Locate the cell with the specified text and output its [X, Y] center coordinate. 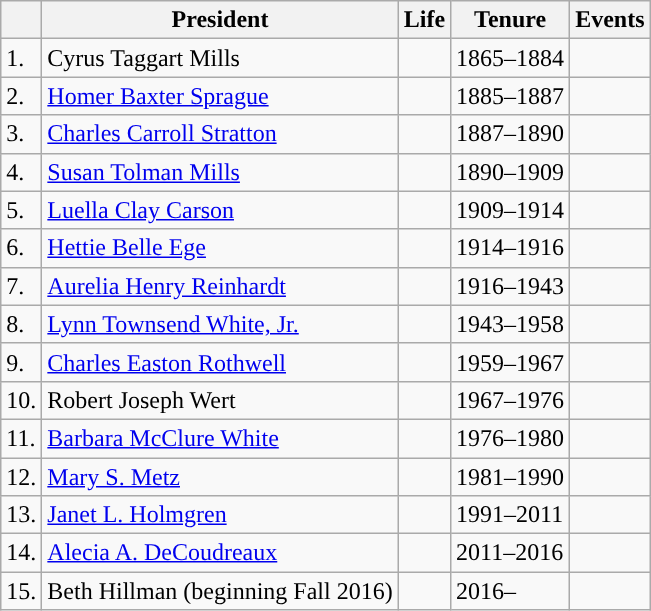
12. [22, 477]
2. [22, 96]
Cyrus Taggart Mills [220, 58]
Events [610, 20]
Luella Clay Carson [220, 210]
Charles Carroll Stratton [220, 134]
Beth Hillman (beginning Fall 2016) [220, 591]
1943–1958 [510, 324]
2016– [510, 591]
1916–1943 [510, 286]
7. [22, 286]
10. [22, 400]
1976–1980 [510, 438]
2011–2016 [510, 553]
13. [22, 515]
Lynn Townsend White, Jr. [220, 324]
Alecia A. DeCoudreaux [220, 553]
1981–1990 [510, 477]
Charles Easton Rothwell [220, 362]
8. [22, 324]
1967–1976 [510, 400]
Mary S. Metz [220, 477]
1959–1967 [510, 362]
Robert Joseph Wert [220, 400]
1885–1887 [510, 96]
9. [22, 362]
Life [424, 20]
1887–1890 [510, 134]
Tenure [510, 20]
6. [22, 248]
4. [22, 172]
President [220, 20]
14. [22, 553]
Hettie Belle Ege [220, 248]
1991–2011 [510, 515]
1909–1914 [510, 210]
Susan Tolman Mills [220, 172]
1890–1909 [510, 172]
Homer Baxter Sprague [220, 96]
Aurelia Henry Reinhardt [220, 286]
1. [22, 58]
Janet L. Holmgren [220, 515]
11. [22, 438]
15. [22, 591]
Barbara McClure White [220, 438]
5. [22, 210]
3. [22, 134]
1914–1916 [510, 248]
1865–1884 [510, 58]
